Find where the given text appears and provide that cell's center as [X, Y] coordinate. 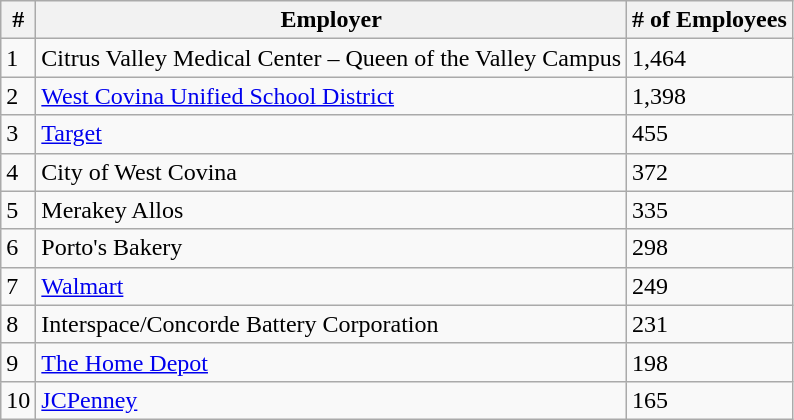
4 [18, 172]
Target [332, 134]
249 [710, 286]
# [18, 20]
10 [18, 400]
The Home Depot [332, 362]
9 [18, 362]
Interspace/Concorde Battery Corporation [332, 324]
1 [18, 58]
3 [18, 134]
165 [710, 400]
372 [710, 172]
7 [18, 286]
West Covina Unified School District [332, 96]
6 [18, 248]
Porto's Bakery [332, 248]
Walmart [332, 286]
8 [18, 324]
Employer [332, 20]
Merakey Allos [332, 210]
1,464 [710, 58]
455 [710, 134]
JCPenney [332, 400]
# of Employees [710, 20]
Citrus Valley Medical Center – Queen of the Valley Campus [332, 58]
City of West Covina [332, 172]
298 [710, 248]
231 [710, 324]
1,398 [710, 96]
5 [18, 210]
2 [18, 96]
198 [710, 362]
335 [710, 210]
